For the text-containing cell, return its midpoint in (X, Y) coordinate format. 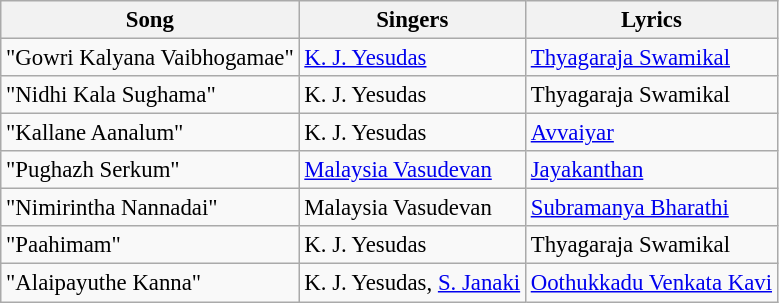
Singers (412, 20)
"Nimirintha Nannadai" (150, 208)
Song (150, 20)
Subramanya Bharathi (651, 208)
Oothukkadu Venkata Kavi (651, 283)
"Alaipayuthe Kanna" (150, 283)
"Nidhi Kala Sughama" (150, 95)
K. J. Yesudas, S. Janaki (412, 283)
"Paahimam" (150, 245)
"Gowri Kalyana Vaibhogamae" (150, 58)
"Kallane Aanalum" (150, 133)
Avvaiyar (651, 133)
Jayakanthan (651, 170)
Lyrics (651, 20)
"Pughazh Serkum" (150, 170)
